For the text-containing cell, return its midpoint in (X, Y) coordinate format. 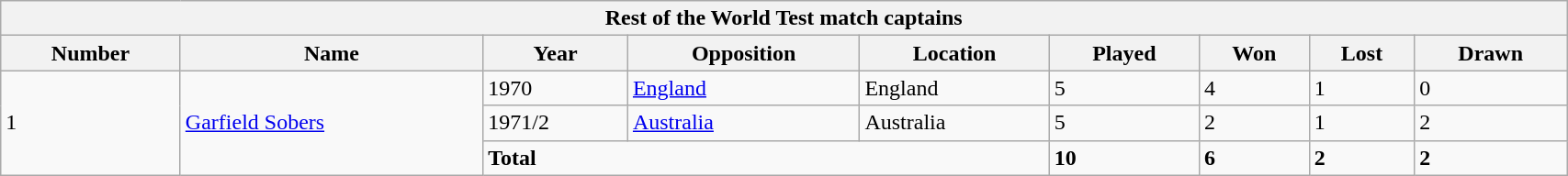
Played (1124, 53)
Total (766, 158)
Opposition (743, 53)
Won (1254, 53)
Number (91, 53)
Lost (1361, 53)
0 (1491, 88)
10 (1124, 158)
Year (556, 53)
1971/2 (556, 123)
Location (954, 53)
Name (331, 53)
Garfield Sobers (331, 123)
6 (1254, 158)
1970 (556, 88)
Drawn (1491, 53)
Rest of the World Test match captains (784, 18)
4 (1254, 88)
